Detect which cell encompasses the target text, then output its [x, y] center coordinate. 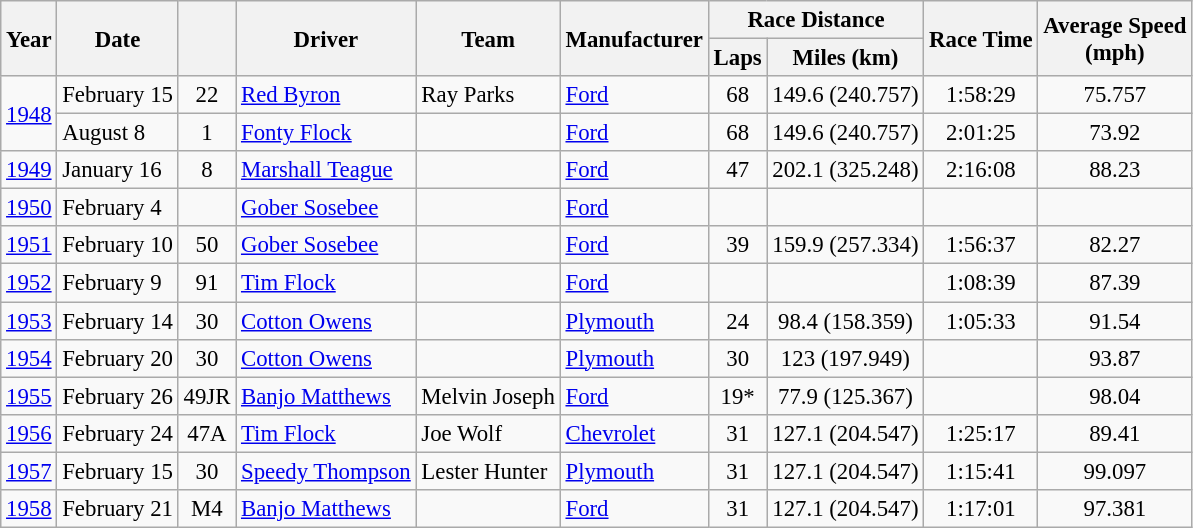
75.757 [1115, 95]
Miles (km) [846, 58]
24 [738, 321]
91.54 [1115, 321]
1 [206, 133]
1948 [29, 114]
2:01:25 [981, 133]
47A [206, 433]
73.92 [1115, 133]
1953 [29, 321]
Average Speed(mph) [1115, 38]
February 24 [118, 433]
1957 [29, 471]
93.87 [1115, 358]
Lester Hunter [488, 471]
Race Time [981, 38]
Ray Parks [488, 95]
98.4 (158.359) [846, 321]
49JR [206, 396]
47 [738, 170]
Speedy Thompson [326, 471]
February 26 [118, 396]
91 [206, 283]
Team [488, 38]
Laps [738, 58]
1951 [29, 245]
February 21 [118, 509]
Date [118, 38]
123 (197.949) [846, 358]
February 10 [118, 245]
M4 [206, 509]
99.097 [1115, 471]
39 [738, 245]
97.381 [1115, 509]
98.04 [1115, 396]
1:56:37 [981, 245]
1:08:39 [981, 283]
August 8 [118, 133]
1:25:17 [981, 433]
February 9 [118, 283]
77.9 (125.367) [846, 396]
1949 [29, 170]
89.41 [1115, 433]
Marshall Teague [326, 170]
1958 [29, 509]
1:58:29 [981, 95]
January 16 [118, 170]
1:17:01 [981, 509]
50 [206, 245]
87.39 [1115, 283]
2:16:08 [981, 170]
Joe Wolf [488, 433]
February 14 [118, 321]
Race Distance [816, 20]
8 [206, 170]
1955 [29, 396]
159.9 (257.334) [846, 245]
1952 [29, 283]
1:05:33 [981, 321]
Year [29, 38]
1:15:41 [981, 471]
202.1 (325.248) [846, 170]
Fonty Flock [326, 133]
Chevrolet [634, 433]
February 20 [118, 358]
February 4 [118, 208]
82.27 [1115, 245]
1956 [29, 433]
1954 [29, 358]
Manufacturer [634, 38]
Red Byron [326, 95]
19* [738, 396]
1950 [29, 208]
88.23 [1115, 170]
22 [206, 95]
Driver [326, 38]
Melvin Joseph [488, 396]
